Extract the (x, y) coordinate from the center of the cell holding the provided text.  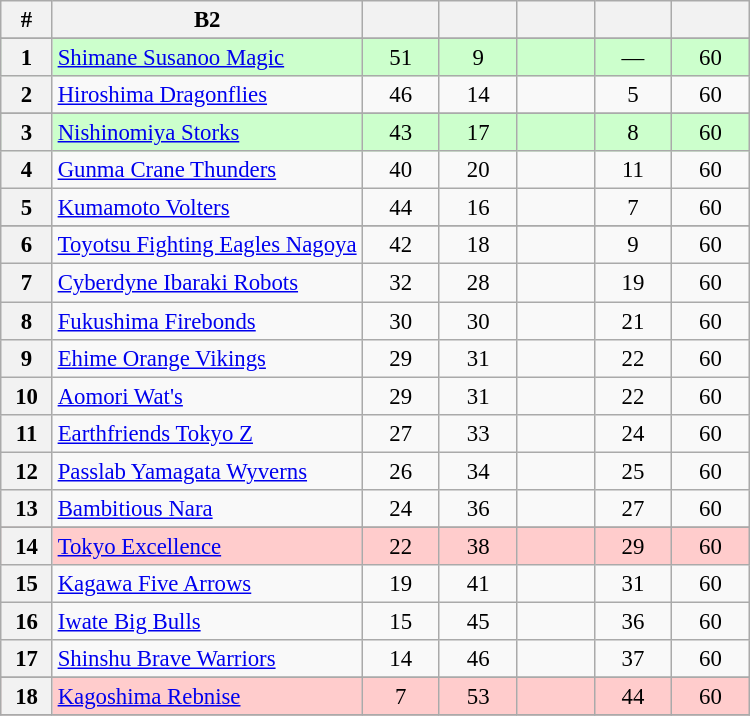
Kagawa Five Arrows (207, 584)
Toyotsu Fighting Eagles Nagoya (207, 245)
Hiroshima Dragonflies (207, 95)
45 (478, 621)
Gunma Crane Thunders (207, 170)
2 (27, 95)
3 (27, 133)
1 (27, 58)
Kumamoto Volters (207, 208)
Shimane Susanoo Magic (207, 58)
40 (400, 170)
4 (27, 170)
41 (478, 584)
# (27, 20)
13 (27, 509)
6 (27, 245)
53 (478, 697)
Aomori Wat's (207, 396)
Ehime Orange Vikings (207, 358)
21 (632, 321)
32 (400, 283)
34 (478, 471)
25 (632, 471)
Fukushima Firebonds (207, 321)
Nishinomiya Storks (207, 133)
28 (478, 283)
Kagoshima Rebnise (207, 697)
37 (632, 659)
Earthfriends Tokyo Z (207, 433)
Passlab Yamagata Wyverns (207, 471)
20 (478, 170)
43 (400, 133)
Tokyo Excellence (207, 546)
51 (400, 58)
33 (478, 433)
Iwate Big Bulls (207, 621)
26 (400, 471)
Cyberdyne Ibaraki Robots (207, 283)
Shinshu Brave Warriors (207, 659)
12 (27, 471)
10 (27, 396)
— (632, 58)
42 (400, 245)
Bambitious Nara (207, 509)
38 (478, 546)
B2 (207, 20)
